Locate the cell with the specified text and output its (x, y) center coordinate. 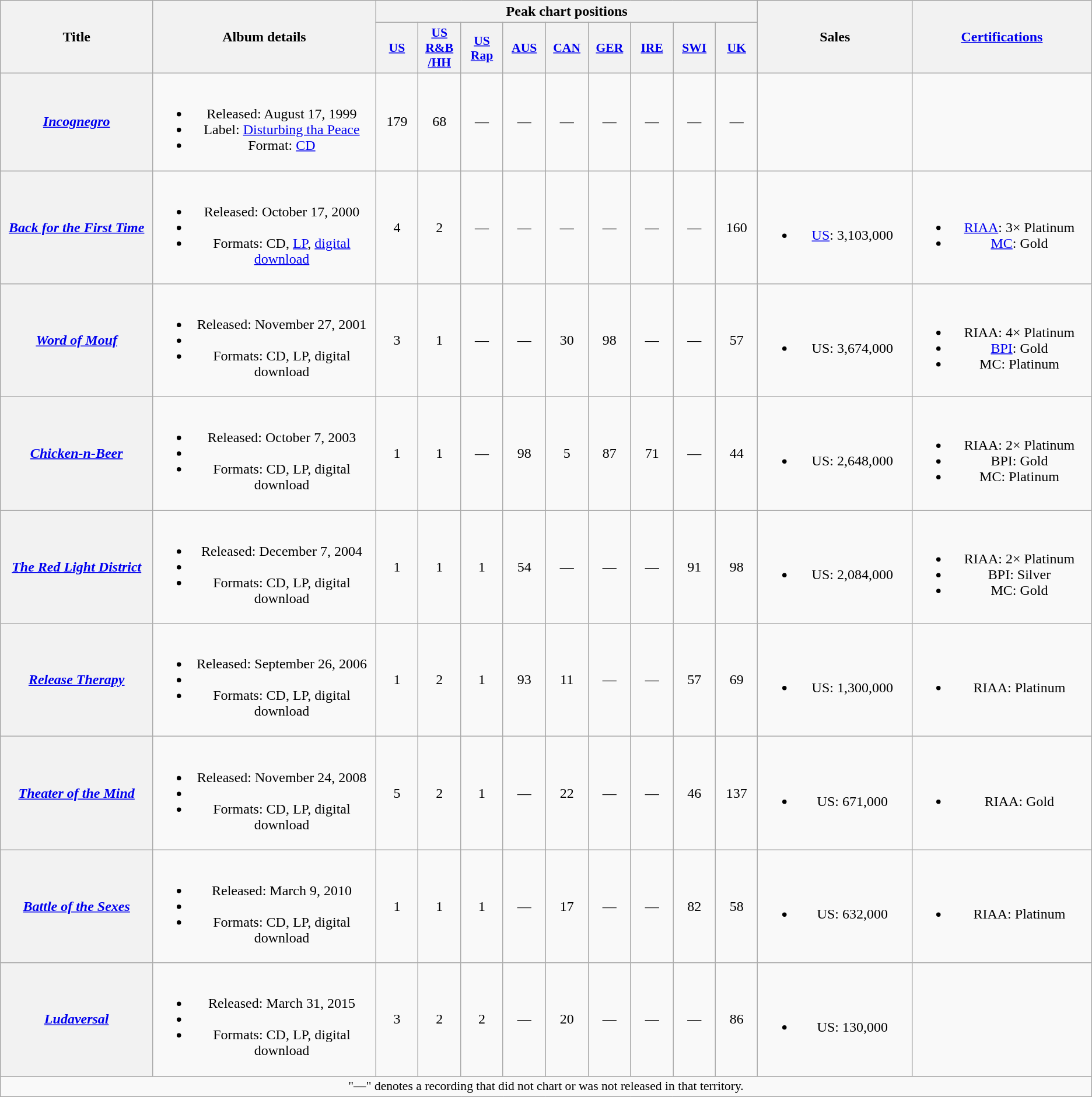
Released: September 26, 2006Formats: CD, LP, digital download (265, 680)
11 (567, 680)
AUS (524, 48)
US: 3,674,000 (835, 341)
44 (737, 454)
Released: March 31, 2015Formats: CD, LP, digital download (265, 1019)
Release Therapy (77, 680)
4 (397, 227)
US: 632,000 (835, 906)
RIAA: 4× PlatinumBPI: GoldMC: Platinum (1002, 341)
58 (737, 906)
30 (567, 341)
Word of Mouf (77, 341)
RIAA: 3× PlatinumMC: Gold (1002, 227)
Released: October 7, 2003Formats: CD, LP, digital download (265, 454)
179 (397, 121)
US: 671,000 (835, 793)
GER (609, 48)
71 (652, 454)
Released: October 17, 2000Formats: CD, LP, digital download (265, 227)
Back for the First Time (77, 227)
46 (694, 793)
22 (567, 793)
Chicken-n-Beer (77, 454)
Released: November 27, 2001Formats: CD, LP, digital download (265, 341)
Ludaversal (77, 1019)
Battle of the Sexes (77, 906)
Sales (835, 37)
Album details (265, 37)
RIAA: 2× PlatinumBPI: SilverMC: Gold (1002, 567)
US: 2,648,000 (835, 454)
82 (694, 906)
Peak chart positions (567, 12)
US: 3,103,000 (835, 227)
Title (77, 37)
RIAA: Gold (1002, 793)
IRE (652, 48)
87 (609, 454)
US: 130,000 (835, 1019)
USR&B/HH (440, 48)
93 (524, 680)
69 (737, 680)
UK (737, 48)
17 (567, 906)
Released: December 7, 2004Formats: CD, LP, digital download (265, 567)
US: 2,084,000 (835, 567)
Theater of the Mind (77, 793)
Released: August 17, 1999Label: Disturbing tha PeaceFormat: CD (265, 121)
RIAA: 2× PlatinumBPI: GoldMC: Platinum (1002, 454)
Released: November 24, 2008Formats: CD, LP, digital download (265, 793)
20 (567, 1019)
USRap (482, 48)
68 (440, 121)
CAN (567, 48)
Certifications (1002, 37)
Incognegro (77, 121)
The Red Light District (77, 567)
US (397, 48)
54 (524, 567)
US: 1,300,000 (835, 680)
Released: March 9, 2010Formats: CD, LP, digital download (265, 906)
SWI (694, 48)
"—" denotes a recording that did not chart or was not released in that territory. (546, 1087)
86 (737, 1019)
160 (737, 227)
91 (694, 567)
137 (737, 793)
